Find where the given text appears and provide that cell's center as (x, y) coordinate. 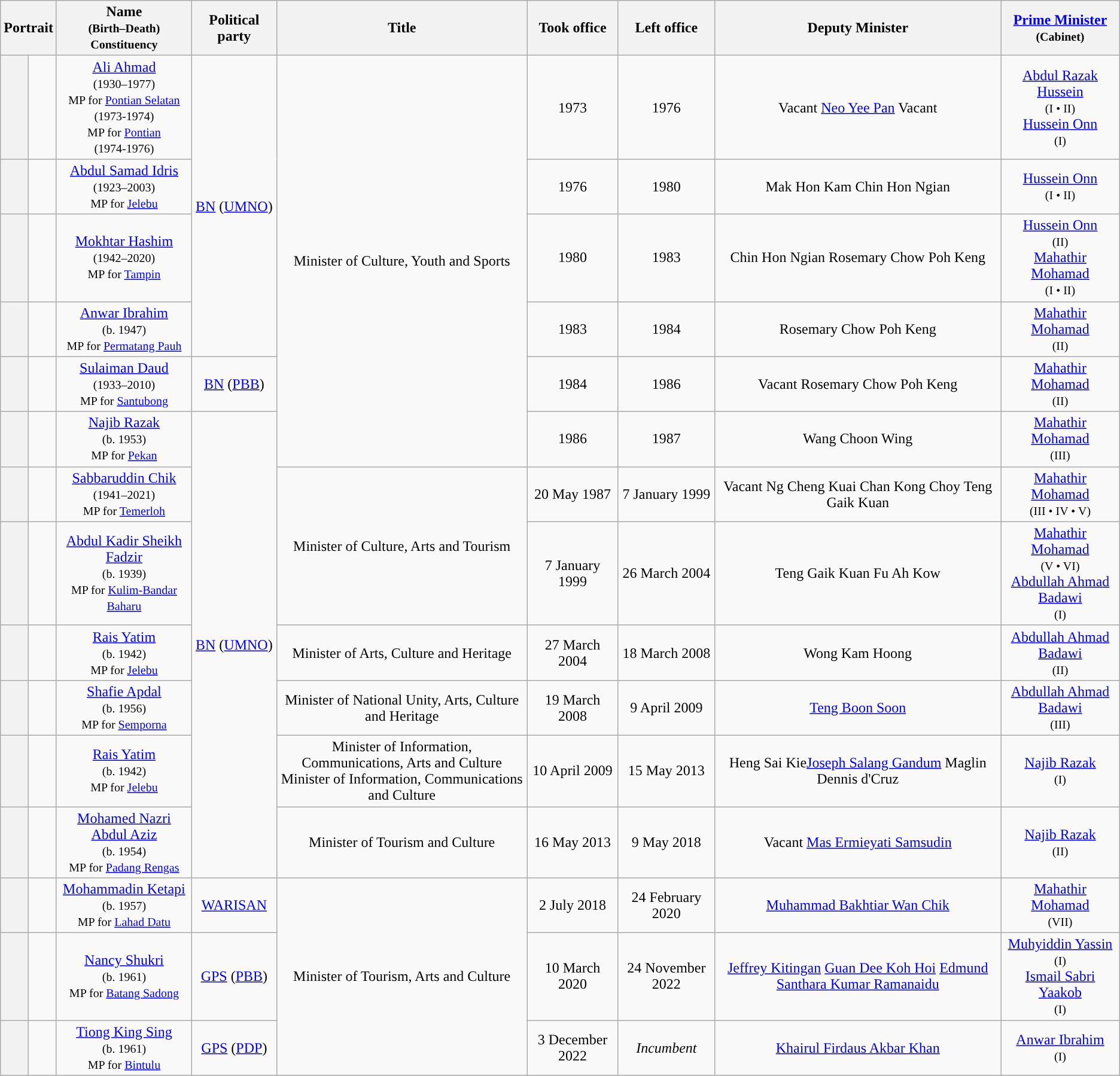
Hussein Onn(II)Mahathir Mohamad(I • II) (1060, 258)
24 February 2020 (666, 906)
Muhyiddin Yassin(I)Ismail Sabri Yaakob(I) (1060, 977)
Minister of Culture, Youth and Sports (402, 261)
Mokhtar Hashim(1942–2020)MP for Tampin (124, 258)
24 November 2022 (666, 977)
Najib Razak(II) (1060, 842)
Ali Ahmad(1930–1977)MP for Pontian Selatan (1973-1974)MP for Pontian (1974-1976) (124, 108)
Portrait (29, 28)
Hussein Onn(I • II) (1060, 187)
Mahathir Mohamad(V • VI)Abdullah Ahmad Badawi(I) (1060, 573)
Abdul Samad Idris(1923–2003)MP for Jelebu (124, 187)
1987 (666, 439)
Heng Sai KieJoseph Salang Gandum Maglin Dennis d'Cruz (858, 770)
Sulaiman Daud(1933–2010)MP for Santubong (124, 384)
Teng Boon Soon (858, 708)
Shafie Apdal(b. 1956)MP for Semporna (124, 708)
Mohamed Nazri Abdul Aziz(b. 1954)MP for Padang Rengas (124, 842)
9 April 2009 (666, 708)
Muhammad Bakhtiar Wan Chik (858, 906)
Rosemary Chow Poh Keng (858, 329)
10 April 2009 (573, 770)
16 May 2013 (573, 842)
Minister of Information, Communications, Arts and CultureMinister of Information, Communications and Culture (402, 770)
Najib Razak(I) (1060, 770)
Name(Birth–Death)Constituency (124, 28)
Vacant Ng Cheng Kuai Chan Kong Choy Teng Gaik Kuan (858, 494)
Jeffrey Kitingan Guan Dee Koh Hoi Edmund Santhara Kumar Ramanaidu (858, 977)
Minister of Arts, Culture and Heritage (402, 653)
Abdullah Ahmad Badawi(III) (1060, 708)
Deputy Minister (858, 28)
Mohammadin Ketapi(b. 1957)MP for Lahad Datu (124, 906)
Anwar Ibrahim(I) (1060, 1048)
GPS (PBB) (234, 977)
Abdullah Ahmad Badawi(II) (1060, 653)
18 March 2008 (666, 653)
Abdul Kadir Sheikh Fadzir(b. 1939)MP for Kulim-Bandar Baharu (124, 573)
Mahathir Mohamad(VII) (1060, 906)
Abdul Razak Hussein(I • II)Hussein Onn(I) (1060, 108)
GPS (PDP) (234, 1048)
9 May 2018 (666, 842)
Khairul Firdaus Akbar Khan (858, 1048)
Minister of Tourism and Culture (402, 842)
Vacant Neo Yee Pan Vacant (858, 108)
Mahathir Mohamad(III) (1060, 439)
Mak Hon Kam Chin Hon Ngian (858, 187)
Vacant Mas Ermieyati Samsudin (858, 842)
Political party (234, 28)
Incumbent (666, 1048)
Prime Minister(Cabinet) (1060, 28)
Wong Kam Hoong (858, 653)
3 December 2022 (573, 1048)
26 March 2004 (666, 573)
Title (402, 28)
Mahathir Mohamad(III • IV • V) (1060, 494)
10 March 2020 (573, 977)
Vacant Rosemary Chow Poh Keng (858, 384)
Took office (573, 28)
Chin Hon Ngian Rosemary Chow Poh Keng (858, 258)
WARISAN (234, 906)
Nancy Shukri(b. 1961)MP for Batang Sadong (124, 977)
27 March 2004 (573, 653)
Minister of Culture, Arts and Tourism (402, 545)
1973 (573, 108)
Anwar Ibrahim(b. 1947)MP for Permatang Pauh (124, 329)
Wang Choon Wing (858, 439)
Left office (666, 28)
Minister of National Unity, Arts, Culture and Heritage (402, 708)
20 May 1987 (573, 494)
19 March 2008 (573, 708)
Sabbaruddin Chik(1941–2021)MP for Temerloh (124, 494)
Najib Razak(b. 1953)MP for Pekan (124, 439)
15 May 2013 (666, 770)
Teng Gaik Kuan Fu Ah Kow (858, 573)
Tiong King Sing(b. 1961)MP for Bintulu (124, 1048)
Minister of Tourism, Arts and Culture (402, 977)
2 July 2018 (573, 906)
BN (PBB) (234, 384)
